Return (x, y) of the center of cell containing provided text 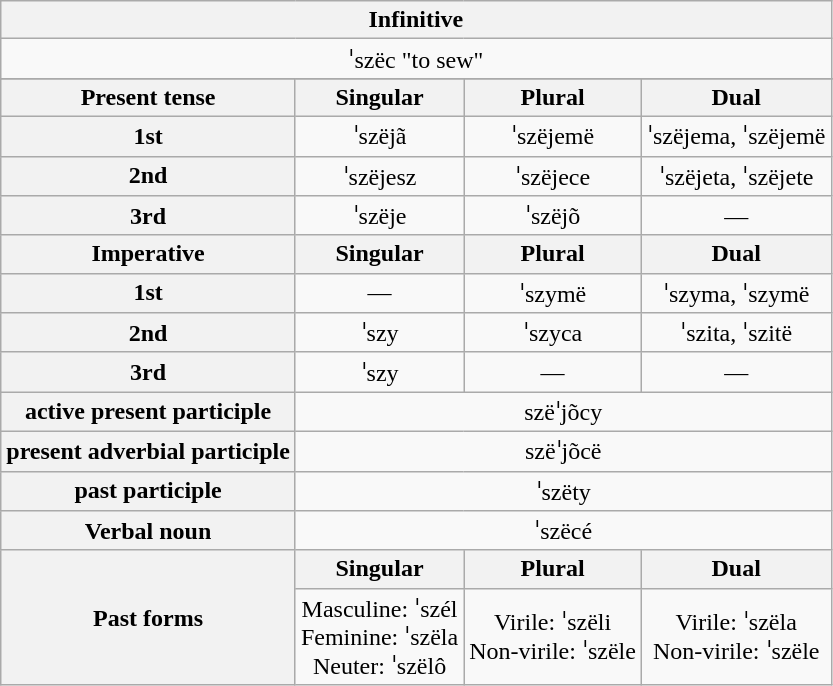
ˈszëjã (379, 136)
ˈszyca (553, 333)
ˈszëjemë (553, 136)
Past forms (148, 618)
Verbal noun (148, 531)
past participle (148, 491)
ˈszëty (563, 491)
Virile: ˈszëlaNon-virile: ˈszële (736, 636)
ˈszyma, ˈszymë (736, 293)
Present tense (148, 97)
ˈszymë (553, 293)
present adverbial participle (148, 451)
Imperative (148, 254)
ˈszëc "to sew" (416, 59)
ˈszëjema, ˈszëjemë (736, 136)
ˈszëje (379, 216)
ˈszita, ˈszitë (736, 333)
active present participle (148, 412)
szëˈjõcy (563, 412)
ˈszëcé (563, 531)
Infinitive (416, 20)
ˈszëjeta, ˈszëjete (736, 176)
Masculine: ˈszélFeminine: ˈszëlaNeuter: ˈszëlô (379, 636)
ˈszëjõ (553, 216)
szëˈjõcë (563, 451)
Virile: ˈszëliNon-virile: ˈszële (553, 636)
ˈszëjesz (379, 176)
ˈszëjece (553, 176)
